Output the [x, y] coordinate of the center of the cell containing the given text.  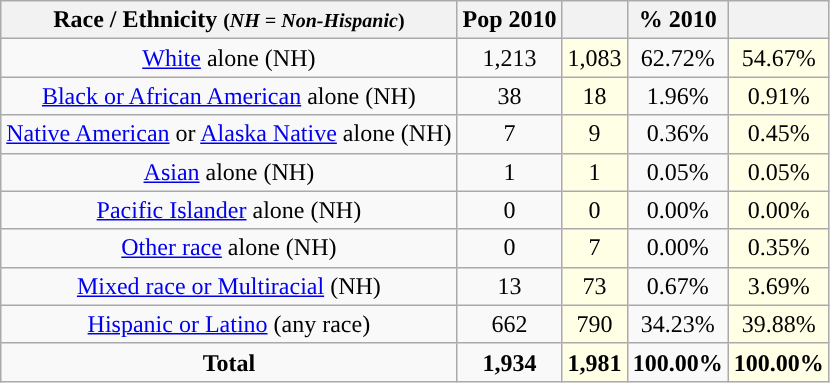
Asian alone (NH) [229, 172]
0.35% [778, 248]
1,213 [510, 58]
9 [594, 134]
% 2010 [678, 20]
1.96% [678, 96]
Pop 2010 [510, 20]
0.45% [778, 134]
Black or African American alone (NH) [229, 96]
0.67% [678, 286]
34.23% [678, 324]
73 [594, 286]
54.67% [778, 58]
18 [594, 96]
Hispanic or Latino (any race) [229, 324]
662 [510, 324]
38 [510, 96]
Race / Ethnicity (NH = Non-Hispanic) [229, 20]
Other race alone (NH) [229, 248]
Mixed race or Multiracial (NH) [229, 286]
62.72% [678, 58]
3.69% [778, 286]
Native American or Alaska Native alone (NH) [229, 134]
39.88% [778, 324]
1,934 [510, 362]
1,981 [594, 362]
790 [594, 324]
Pacific Islander alone (NH) [229, 210]
0.91% [778, 96]
13 [510, 286]
Total [229, 362]
1,083 [594, 58]
White alone (NH) [229, 58]
0.36% [678, 134]
